Pinpoint the cell where the given text exists, returning its (X, Y) midpoint coordinate. 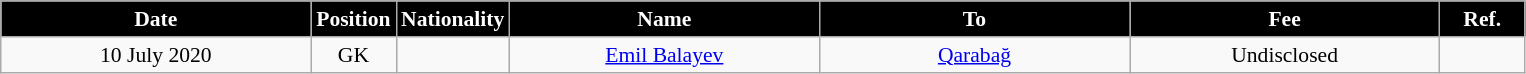
Date (156, 19)
Position (354, 19)
Emil Balayev (664, 55)
10 July 2020 (156, 55)
GK (354, 55)
Undisclosed (1285, 55)
Ref. (1482, 19)
Nationality (452, 19)
To (974, 19)
Qarabağ (974, 55)
Fee (1285, 19)
Name (664, 19)
